Provide the (x, y) coordinate of the cell's center where the given text is located.  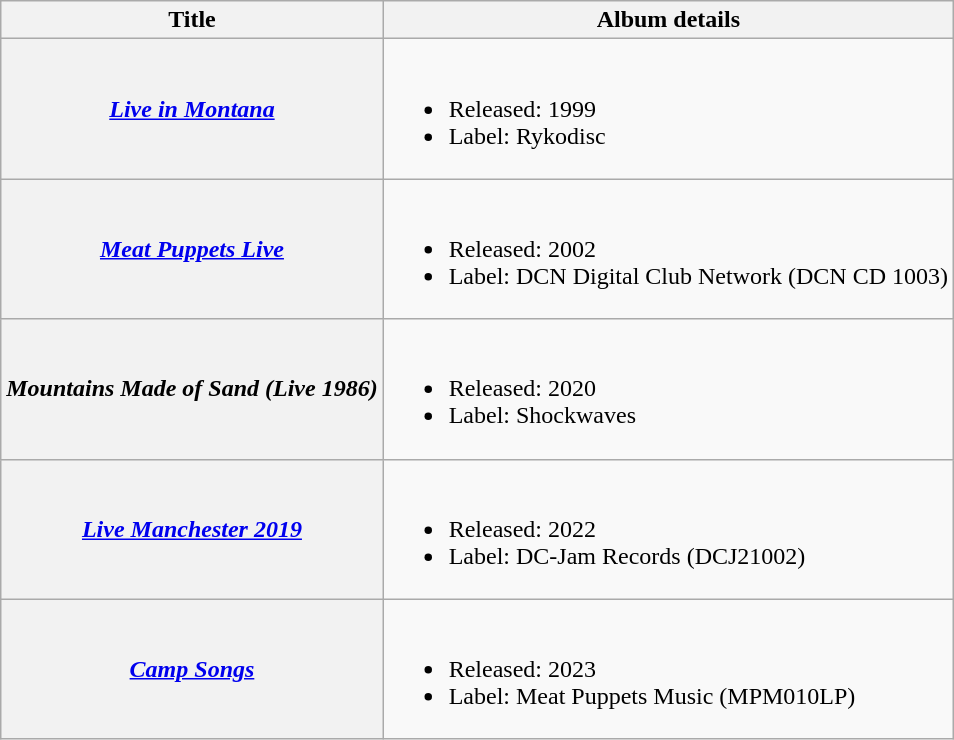
Released: 2023Label: Meat Puppets Music (MPM010LP) (668, 669)
Meat Puppets Live (192, 249)
Released: 2022Label: DC-Jam Records (DCJ21002) (668, 529)
Camp Songs (192, 669)
Title (192, 20)
Live in Montana (192, 109)
Album details (668, 20)
Live Manchester 2019 (192, 529)
Mountains Made of Sand (Live 1986) (192, 389)
Released: 2020Label: Shockwaves (668, 389)
Released: 1999Label: Rykodisc (668, 109)
Released: 2002Label: DCN Digital Club Network (DCN CD 1003) (668, 249)
